Find where the given text appears and provide that cell's center as (x, y) coordinate. 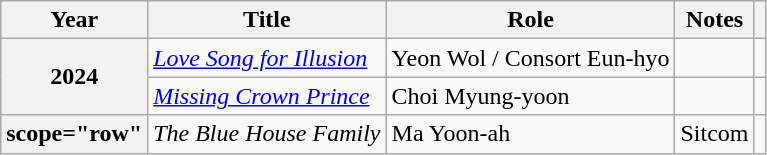
Yeon Wol / Consort Eun-hyo (530, 58)
Choi Myung-yoon (530, 96)
The Blue House Family (267, 134)
scope="row" (74, 134)
Ma Yoon-ah (530, 134)
Missing Crown Prince (267, 96)
Sitcom (714, 134)
Love Song for Illusion (267, 58)
Year (74, 20)
Role (530, 20)
2024 (74, 77)
Notes (714, 20)
Title (267, 20)
